Scan for the cell matching the given text and deliver its (x, y) coordinate at center. 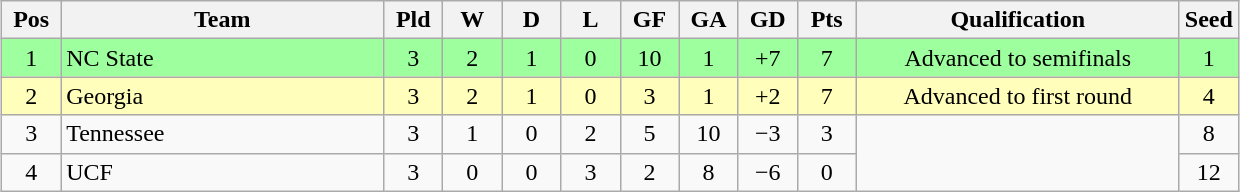
12 (1208, 172)
Team (222, 20)
Advanced to first round (1018, 96)
NC State (222, 58)
+2 (768, 96)
GD (768, 20)
−6 (768, 172)
5 (650, 134)
Pos (32, 20)
−3 (768, 134)
Qualification (1018, 20)
Tennessee (222, 134)
Georgia (222, 96)
L (590, 20)
Pts (826, 20)
Seed (1208, 20)
D (532, 20)
GF (650, 20)
GA (708, 20)
Advanced to semifinals (1018, 58)
UCF (222, 172)
W (472, 20)
+7 (768, 58)
Pld (414, 20)
